From the cell containing the given text, extract its center point as [X, Y] coordinate. 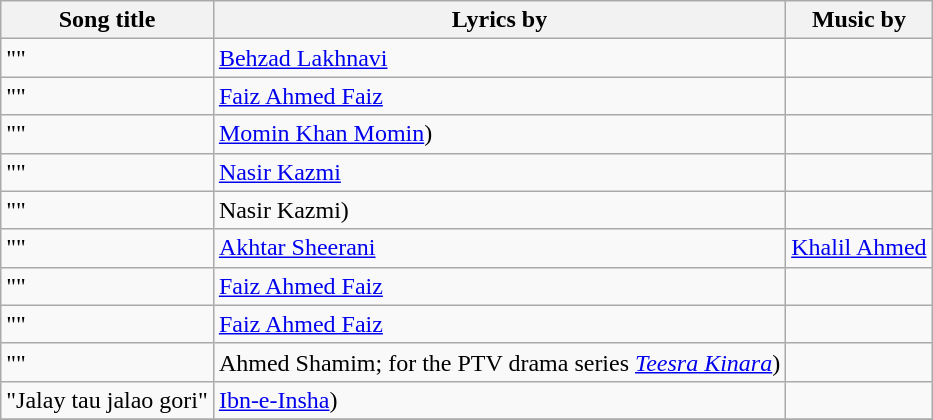
Ahmed Shamim; for the PTV drama series Teesra Kinara) [499, 362]
Akhtar Sheerani [499, 248]
Khalil Ahmed [859, 248]
Music by [859, 20]
"Jalay tau jalao gori" [108, 400]
Ibn-e-Insha) [499, 400]
Lyrics by [499, 20]
Nasir Kazmi [499, 172]
Nasir Kazmi) [499, 210]
Song title [108, 20]
Behzad Lakhnavi [499, 58]
Momin Khan Momin) [499, 134]
